Return the (x, y) coordinate for the center point of the cell that contains the specified text.  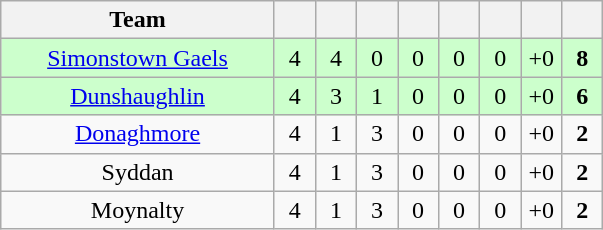
6 (582, 96)
Moynalty (138, 210)
Simonstown Gaels (138, 58)
Donaghmore (138, 134)
Dunshaughlin (138, 96)
Team (138, 20)
Syddan (138, 172)
8 (582, 58)
